Extract the [X, Y] coordinate from the center of the cell holding the provided text.  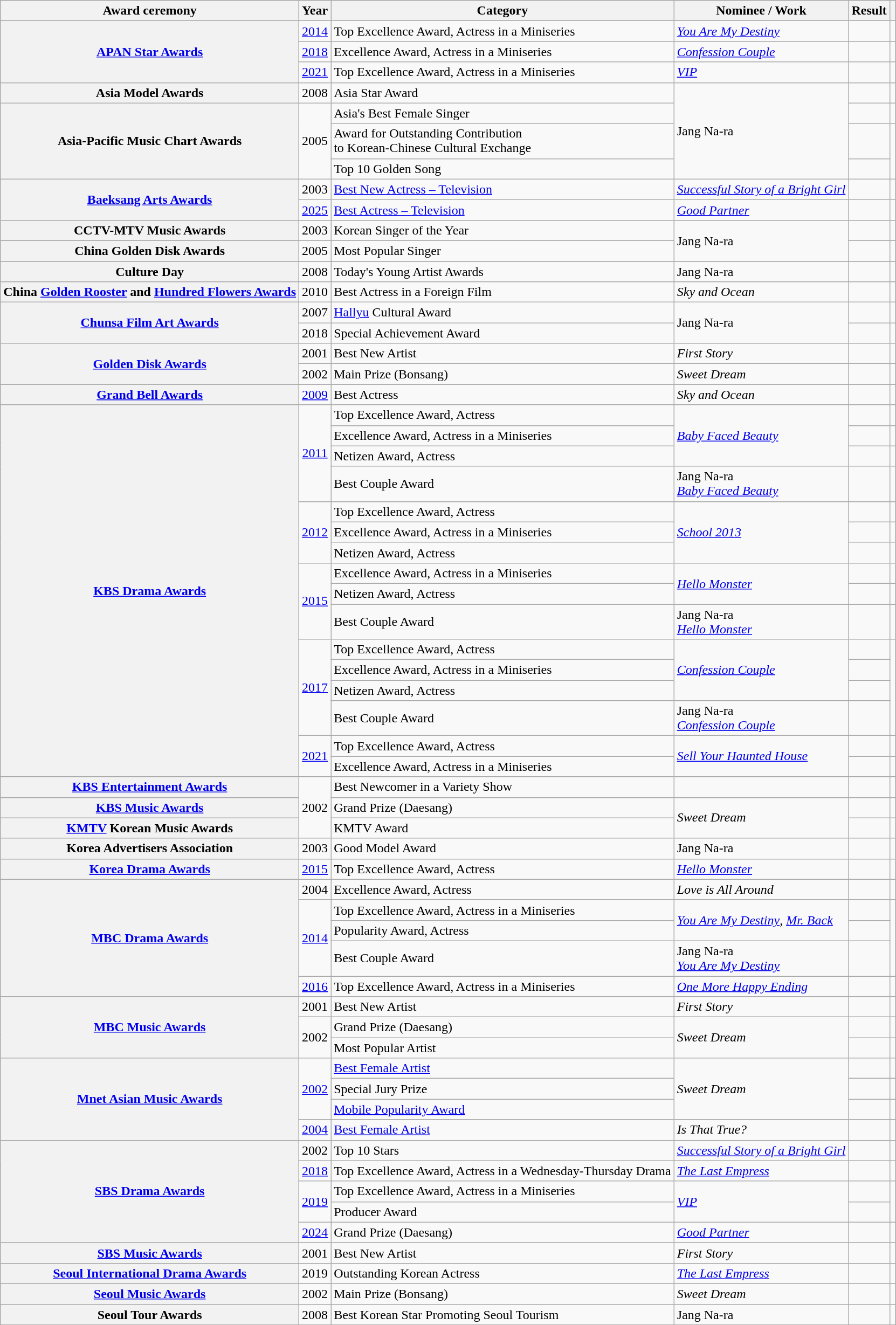
Korea Advertisers Association [150, 848]
Best Actress in a Foreign Film [502, 292]
Jang Na-ra Confession Couple [761, 718]
Best Korean Star Promoting Seoul Tourism [502, 1315]
SBS Drama Awards [150, 1191]
Popularity Award, Actress [502, 930]
Best Actress [502, 395]
Is That True? [761, 1130]
2011 [315, 453]
Most Popular Artist [502, 1048]
Excellence Award, Actress [502, 889]
Result [869, 11]
2017 [315, 688]
Baeksang Arts Awards [150, 199]
Chunsa Film Art Awards [150, 323]
Golden Disk Awards [150, 364]
Top Excellence Award, Actress in a Wednesday-Thursday Drama [502, 1171]
CCTV-MTV Music Awards [150, 230]
Special Jury Prize [502, 1089]
Sell Your Haunted House [761, 756]
Best New Actress – Television [502, 189]
Year [315, 11]
Award ceremony [150, 11]
Best Actress – Television [502, 210]
Jang Na-ra Baby Faced Beauty [761, 484]
KBS Drama Awards [150, 591]
Category [502, 11]
Most Popular Singer [502, 251]
You Are My Destiny, Mr. Back [761, 920]
One More Happy Ending [761, 986]
China Golden Rooster and Hundred Flowers Awards [150, 292]
Seoul Tour Awards [150, 1315]
Good Model Award [502, 848]
School 2013 [761, 532]
Culture Day [150, 271]
Seoul Music Awards [150, 1294]
Korea Drama Awards [150, 869]
2024 [315, 1232]
Top 10 Stars [502, 1150]
Asia's Best Female Singer [502, 113]
2025 [315, 210]
KMTV Award [502, 828]
Jang Na-ra You Are My Destiny [761, 958]
Asia-Pacific Music Chart Awards [150, 141]
KBS Music Awards [150, 808]
KBS Entertainment Awards [150, 787]
APAN Star Awards [150, 52]
Seoul International Drama Awards [150, 1273]
Asia Model Awards [150, 93]
Top 10 Golden Song [502, 169]
2016 [315, 986]
Special Achievement Award [502, 333]
Nominee / Work [761, 11]
Today's Young Artist Awards [502, 271]
KMTV Korean Music Awards [150, 828]
Producer Award [502, 1212]
Jang Na-ra Hello Monster [761, 621]
Best Newcomer in a Variety Show [502, 787]
Award for Outstanding Contribution to Korean-Chinese Cultural Exchange [502, 141]
2009 [315, 395]
Mobile Popularity Award [502, 1109]
Love is All Around [761, 889]
Hallyu Cultural Award [502, 313]
Mnet Asian Music Awards [150, 1099]
MBC Music Awards [150, 1027]
Asia Star Award [502, 93]
Korean Singer of the Year [502, 230]
2012 [315, 532]
Baby Faced Beauty [761, 436]
2007 [315, 313]
Outstanding Korean Actress [502, 1273]
Grand Bell Awards [150, 395]
You Are My Destiny [761, 31]
China Golden Disk Awards [150, 251]
2010 [315, 292]
SBS Music Awards [150, 1253]
MBC Drama Awards [150, 938]
